From the cell containing the given text, extract its center point as [X, Y] coordinate. 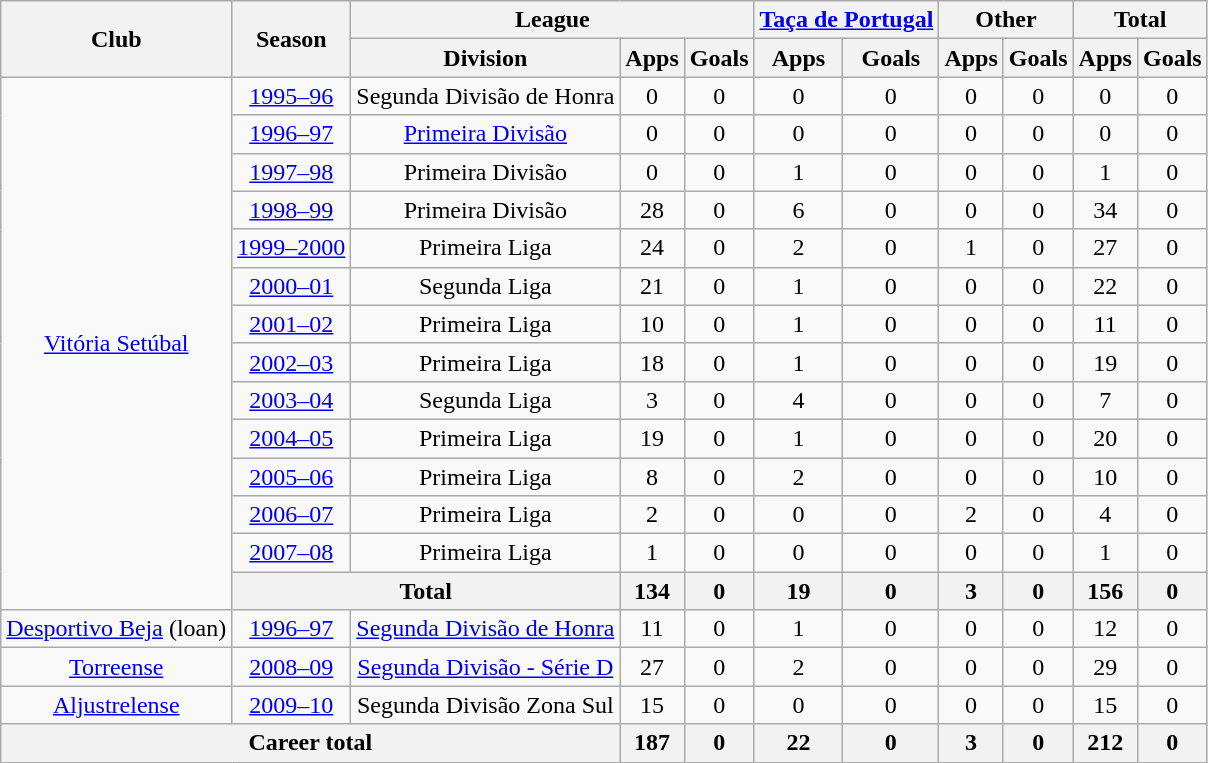
Aljustrelense [116, 705]
212 [1105, 743]
156 [1105, 591]
2004–05 [292, 438]
Division [486, 58]
1998–99 [292, 210]
20 [1105, 438]
Season [292, 39]
24 [652, 248]
Desportivo Beja (loan) [116, 629]
2007–08 [292, 553]
Torreense [116, 667]
1995–96 [292, 96]
2008–09 [292, 667]
2002–03 [292, 362]
2000–01 [292, 286]
1999–2000 [292, 248]
8 [652, 477]
1997–98 [292, 172]
12 [1105, 629]
2009–10 [292, 705]
League [552, 20]
187 [652, 743]
28 [652, 210]
Club [116, 39]
Other [1006, 20]
2003–04 [292, 400]
Taça de Portugal [846, 20]
6 [798, 210]
134 [652, 591]
Career total [310, 743]
21 [652, 286]
2005–06 [292, 477]
18 [652, 362]
2001–02 [292, 324]
Segunda Divisão - Série D [486, 667]
Vitória Setúbal [116, 344]
7 [1105, 400]
Segunda Divisão Zona Sul [486, 705]
34 [1105, 210]
2006–07 [292, 515]
29 [1105, 667]
